Identify which cell holds the provided text, then report its [x, y] central coordinate. 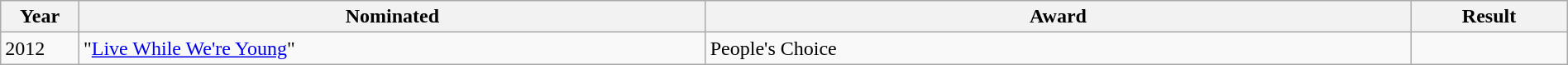
Award [1059, 17]
Year [40, 17]
2012 [40, 48]
"Live While We're Young" [392, 48]
Result [1489, 17]
People's Choice [1059, 48]
Nominated [392, 17]
